Detect which cell encompasses the target text, then output its (X, Y) center coordinate. 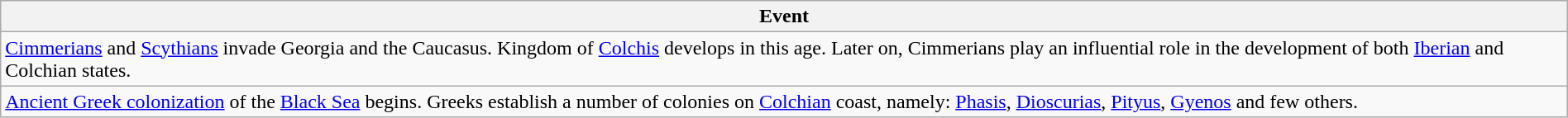
Event (784, 17)
